Find where the given text appears and provide that cell's center as [x, y] coordinate. 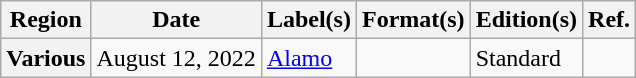
Region [46, 20]
Edition(s) [526, 20]
Standard [526, 58]
Date [176, 20]
Ref. [610, 20]
August 12, 2022 [176, 58]
Label(s) [308, 20]
Format(s) [413, 20]
Alamo [308, 58]
Various [46, 58]
